Locate the cell with the specified text and output its (x, y) center coordinate. 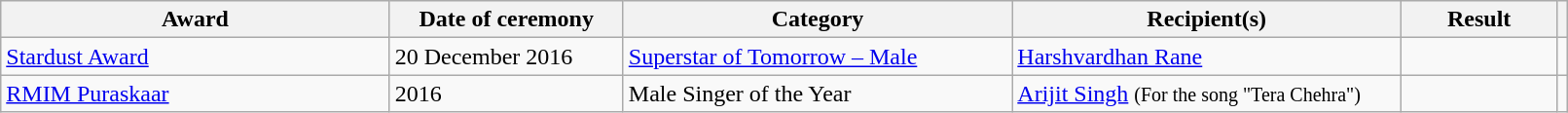
Superstar of Tomorrow – Male (818, 56)
Award (195, 19)
Stardust Award (195, 56)
2016 (506, 94)
20 December 2016 (506, 56)
Harshvardhan Rane (1207, 56)
RMIM Puraskaar (195, 94)
Result (1479, 19)
Arijit Singh (For the song "Tera Chehra") (1207, 94)
Date of ceremony (506, 19)
Recipient(s) (1207, 19)
Category (818, 19)
Male Singer of the Year (818, 94)
